Search for the cell housing the specified text and yield its (X, Y) center coordinate. 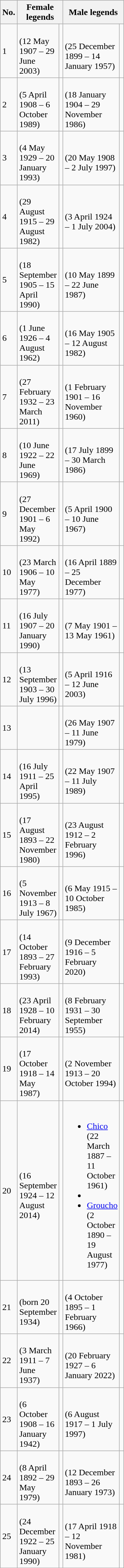
(17 July 1899 – 30 March 1986) (91, 455)
(24 December 1922 – 25 January 1990) (38, 1536)
11 (9, 626)
(1 February 1901 – 16 November 1960) (91, 396)
(25 December 1899 – 14 January 1957) (91, 51)
9 (9, 514)
19 (9, 1069)
7 (9, 396)
(27 December 1901 – 6 May 1992) (38, 514)
(6 October 1908 – 16 January 1942) (38, 1419)
(26 May 1907 – 11 June 1979) (91, 728)
(17 April 1918 – 12 November 1981) (91, 1536)
25 (9, 1536)
Male legends (93, 12)
(17 August 1893 – 22 November 1980) (38, 835)
(29 August 1915 – 29 August 1982) (38, 216)
24 (9, 1477)
(5 April 1908 – 6 October 1989) (38, 104)
Chico (22 March 1887 – 11 October 1961)Groucho (2 October 1890 – 19 August 1977) (91, 1190)
17 (9, 952)
(5 April 1900 – 10 June 1967) (91, 514)
(27 February 1932 – 23 March 2011) (38, 396)
14 (9, 776)
23 (9, 1419)
(16 July 1907 – 20 January 1990) (38, 626)
(20 February 1927 – 6 January 2022) (91, 1361)
(4 May 1929 – 20 January 1993) (38, 158)
(4 October 1895 – 1 February 1966) (91, 1307)
(2 November 1913 – 20 October 1994) (91, 1069)
No. (9, 12)
10 (9, 572)
5 (9, 280)
(18 September 1905 – 15 April 1990) (38, 280)
3 (9, 158)
(23 August 1912 – 2 February 1996) (91, 835)
(6 May 1915 – 10 October 1985) (91, 893)
(12 May 1907 – 29 June 2003) (38, 51)
(7 May 1901 – 13 May 1961) (91, 626)
(20 May 1908 – 2 July 1997) (91, 158)
2 (9, 104)
15 (9, 835)
(17 October 1918 – 14 May 1987) (38, 1069)
(13 September 1903 – 30 July 1996) (38, 679)
18 (9, 1010)
(23 April 1928 – 10 February 2014) (38, 1010)
(16 July 1911 – 25 April 1995) (38, 776)
21 (9, 1307)
(born 20 September 1934) (38, 1307)
(9 December 1916 – 5 February 2020) (91, 952)
(22 May 1907 – 11 July 1989) (91, 776)
(16 September 1924 – 12 August 2014) (38, 1190)
(16 May 1905 – 12 August 1982) (91, 338)
(8 April 1892 – 29 May 1979) (38, 1477)
1 (9, 51)
(3 April 1924 – 1 July 2004) (91, 216)
20 (9, 1190)
(14 October 1893 – 27 February 1993) (38, 952)
8 (9, 455)
(18 January 1904 – 29 November 1986) (91, 104)
(16 April 1889 – 25 December 1977) (91, 572)
(8 February 1931 – 30 September 1955) (91, 1010)
(10 June 1922 – 22 June 1969) (38, 455)
(23 March 1906 – 10 May 1977) (38, 572)
(10 May 1899 – 22 June 1987) (91, 280)
(12 December 1893 – 26 January 1973) (91, 1477)
(6 August 1917 – 1 July 1997) (91, 1419)
(3 March 1911 – 7 June 1937) (38, 1361)
(1 June 1926 – 4 August 1962) (38, 338)
16 (9, 893)
12 (9, 679)
6 (9, 338)
Female legends (40, 12)
(5 November 1913 – 8 July 1967) (38, 893)
22 (9, 1361)
13 (9, 728)
4 (9, 216)
(5 April 1916 – 12 June 2003) (91, 679)
